Return (x, y) of the center of cell containing provided text 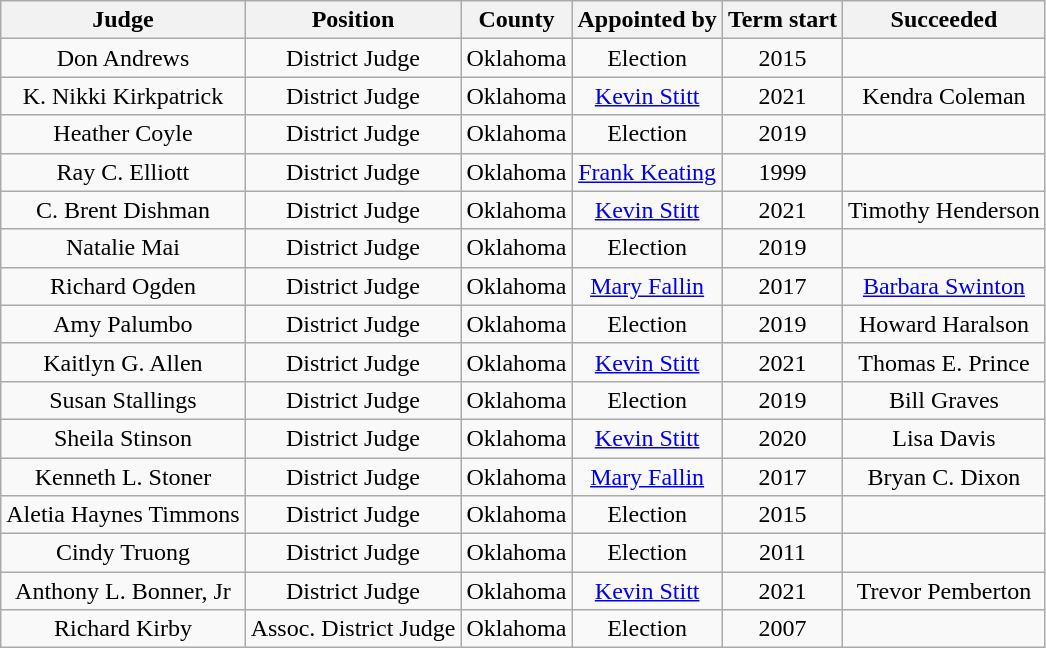
Position (353, 20)
Kenneth L. Stoner (123, 477)
Barbara Swinton (944, 286)
1999 (782, 172)
Frank Keating (647, 172)
Aletia Haynes Timmons (123, 515)
Howard Haralson (944, 324)
2020 (782, 438)
Amy Palumbo (123, 324)
Kendra Coleman (944, 96)
Timothy Henderson (944, 210)
Succeeded (944, 20)
County (516, 20)
Heather Coyle (123, 134)
Anthony L. Bonner, Jr (123, 591)
Ray C. Elliott (123, 172)
Richard Ogden (123, 286)
Don Andrews (123, 58)
Cindy Truong (123, 553)
Sheila Stinson (123, 438)
Lisa Davis (944, 438)
Thomas E. Prince (944, 362)
K. Nikki Kirkpatrick (123, 96)
2011 (782, 553)
Judge (123, 20)
Natalie Mai (123, 248)
Richard Kirby (123, 629)
Bill Graves (944, 400)
Susan Stallings (123, 400)
Trevor Pemberton (944, 591)
C. Brent Dishman (123, 210)
Kaitlyn G. Allen (123, 362)
Bryan C. Dixon (944, 477)
Term start (782, 20)
Assoc. District Judge (353, 629)
Appointed by (647, 20)
2007 (782, 629)
